Extract the [x, y] coordinate from the center of the cell holding the provided text.  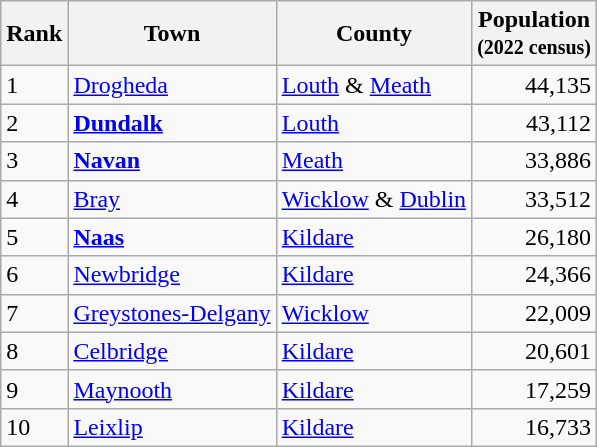
Louth & Meath [374, 85]
County [374, 34]
Leixlip [172, 427]
4 [34, 199]
Newbridge [172, 275]
43,112 [534, 123]
17,259 [534, 389]
9 [34, 389]
Louth [374, 123]
22,009 [534, 313]
20,601 [534, 351]
3 [34, 161]
Rank [34, 34]
16,733 [534, 427]
33,512 [534, 199]
Drogheda [172, 85]
Maynooth [172, 389]
Wicklow [374, 313]
1 [34, 85]
33,886 [534, 161]
Wicklow & Dublin [374, 199]
Greystones-Delgany [172, 313]
10 [34, 427]
26,180 [534, 237]
7 [34, 313]
2 [34, 123]
Population(2022 census) [534, 34]
24,366 [534, 275]
44,135 [534, 85]
Celbridge [172, 351]
8 [34, 351]
6 [34, 275]
Town [172, 34]
Naas [172, 237]
Meath [374, 161]
Navan [172, 161]
5 [34, 237]
Bray [172, 199]
Dundalk [172, 123]
